Determine the [x, y] coordinate at the center of the cell enclosing the given text.  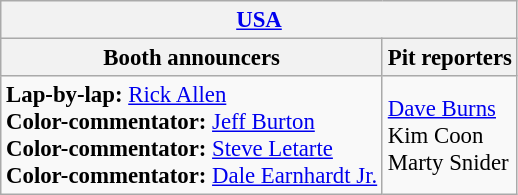
Lap-by-lap: Rick AllenColor-commentator: Jeff BurtonColor-commentator: Steve LetarteColor-commentator: Dale Earnhardt Jr. [192, 136]
USA [260, 20]
Dave BurnsKim CoonMarty Snider [450, 136]
Booth announcers [192, 58]
Pit reporters [450, 58]
